Return the (X, Y) coordinate for the center point of the cell that contains the specified text.  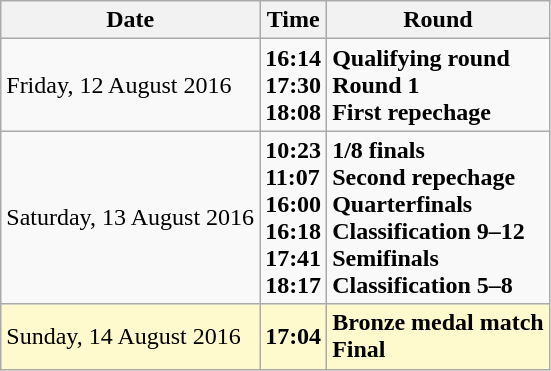
Sunday, 14 August 2016 (130, 336)
Round (438, 20)
10:2311:0716:0016:1817:4118:17 (294, 218)
Qualifying roundRound 1First repechage (438, 85)
Bronze medal matchFinal (438, 336)
Date (130, 20)
Saturday, 13 August 2016 (130, 218)
16:1417:3018:08 (294, 85)
Friday, 12 August 2016 (130, 85)
Time (294, 20)
1/8 finalsSecond repechageQuarterfinalsClassification 9–12SemifinalsClassification 5–8 (438, 218)
17:04 (294, 336)
